Output the [x, y] coordinate of the center of the cell containing the given text.  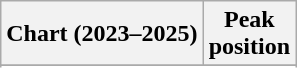
Chart (2023–2025) [102, 34]
Peakposition [249, 34]
